Provide the (x, y) coordinate of the cell's center where the given text is located.  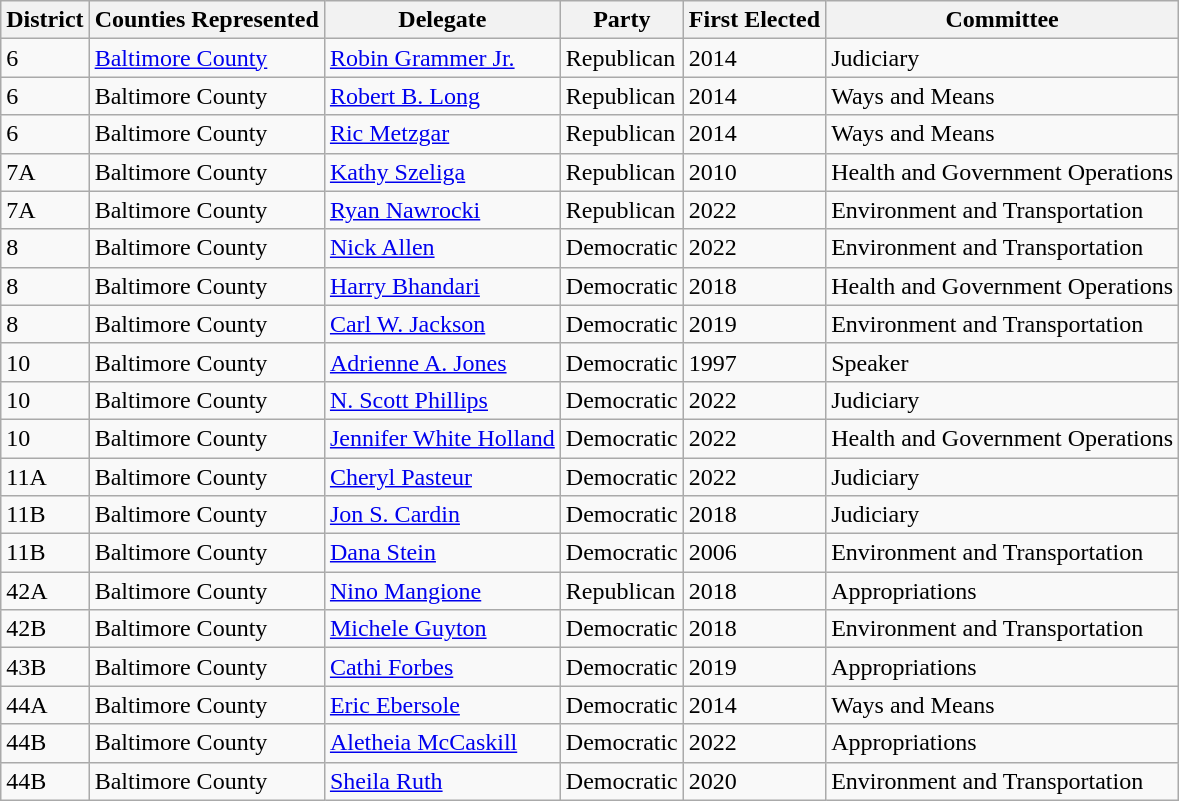
Sheila Ruth (442, 781)
2020 (754, 781)
Cheryl Pasteur (442, 477)
Dana Stein (442, 553)
Cathi Forbes (442, 667)
Kathy Szeliga (442, 172)
Harry Bhandari (442, 286)
Ryan Nawrocki (442, 210)
Aletheia McCaskill (442, 743)
Carl W. Jackson (442, 324)
Nick Allen (442, 248)
First Elected (754, 20)
42B (45, 629)
42A (45, 591)
Delegate (442, 20)
Speaker (1002, 362)
44A (45, 705)
1997 (754, 362)
11A (45, 477)
Ric Metzgar (442, 134)
Counties Represented (206, 20)
Eric Ebersole (442, 705)
N. Scott Phillips (442, 400)
Jon S. Cardin (442, 515)
Robert B. Long (442, 96)
2006 (754, 553)
43B (45, 667)
Michele Guyton (442, 629)
Adrienne A. Jones (442, 362)
2010 (754, 172)
Party (622, 20)
District (45, 20)
Robin Grammer Jr. (442, 58)
Nino Mangione (442, 591)
Committee (1002, 20)
Jennifer White Holland (442, 438)
